From the cell containing the given text, extract its center point as (X, Y) coordinate. 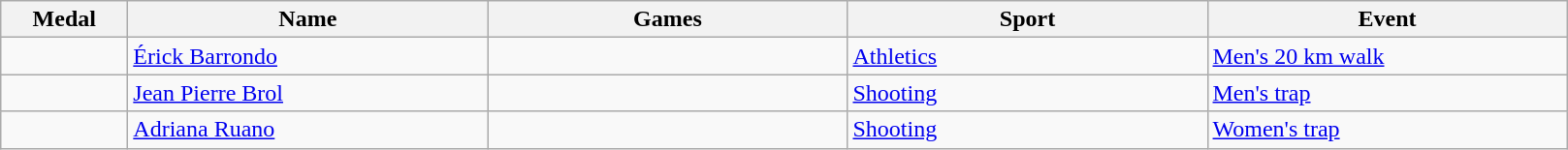
Athletics (1028, 56)
Men's trap (1387, 93)
Men's 20 km walk (1387, 56)
Medal (64, 19)
Sport (1028, 19)
Érick Barrondo (308, 56)
Name (308, 19)
Adriana Ruano (308, 130)
Women's trap (1387, 130)
Jean Pierre Brol (308, 93)
Games (667, 19)
Event (1387, 19)
